Scan for the cell matching the given text and deliver its [X, Y] coordinate at center. 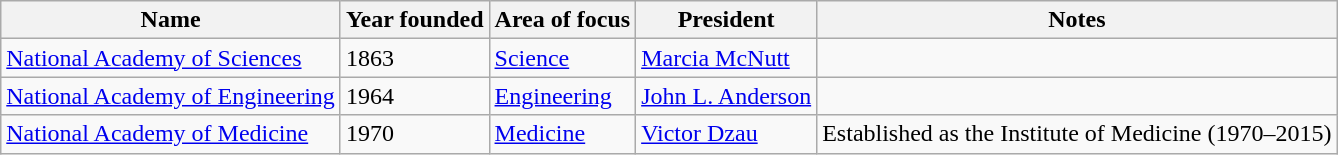
1970 [414, 134]
Year founded [414, 20]
Notes [1077, 20]
President [726, 20]
Medicine [562, 134]
1863 [414, 58]
Marcia McNutt [726, 58]
1964 [414, 96]
National Academy of Medicine [171, 134]
National Academy of Sciences [171, 58]
Engineering [562, 96]
Science [562, 58]
John L. Anderson [726, 96]
National Academy of Engineering [171, 96]
Name [171, 20]
Established as the Institute of Medicine (1970–2015) [1077, 134]
Area of focus [562, 20]
Victor Dzau [726, 134]
